Provide the (x, y) coordinate of the cell's center where the given text is located.  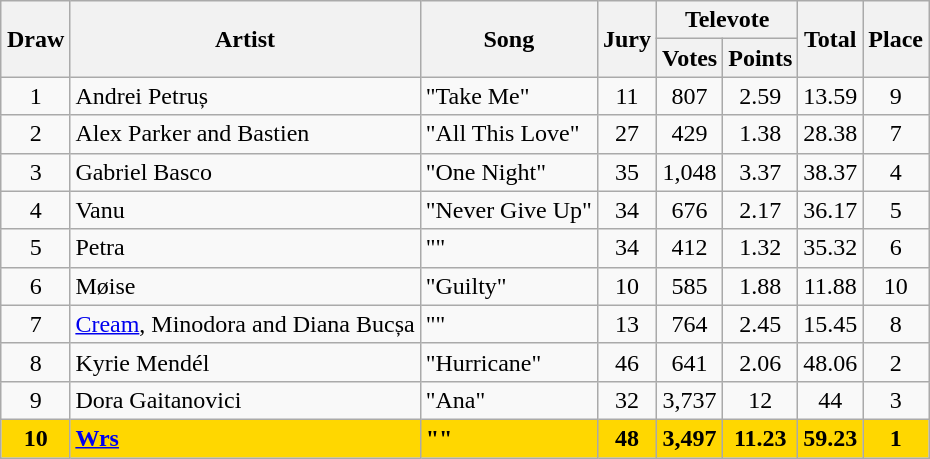
"Take Me" (508, 96)
Wrs (245, 438)
48 (626, 438)
1,048 (690, 172)
28.38 (830, 134)
2.17 (760, 210)
Votes (690, 58)
12 (760, 400)
764 (690, 324)
Vanu (245, 210)
412 (690, 248)
Place (896, 39)
"Ana" (508, 400)
36.17 (830, 210)
Alex Parker and Bastien (245, 134)
Jury (626, 39)
641 (690, 362)
Gabriel Basco (245, 172)
1.32 (760, 248)
Points (760, 58)
46 (626, 362)
2.06 (760, 362)
Kyrie Mendél (245, 362)
"Never Give Up" (508, 210)
Cream, Minodora and Diana Bucșa (245, 324)
13 (626, 324)
Televote (728, 20)
"Guilty" (508, 286)
15.45 (830, 324)
1.38 (760, 134)
48.06 (830, 362)
32 (626, 400)
59.23 (830, 438)
"Hurricane" (508, 362)
Draw (35, 39)
"One Night" (508, 172)
1.88 (760, 286)
Song (508, 39)
Artist (245, 39)
2.45 (760, 324)
38.37 (830, 172)
11.88 (830, 286)
11.23 (760, 438)
35.32 (830, 248)
11 (626, 96)
35 (626, 172)
44 (830, 400)
Total (830, 39)
Dora Gaitanovici (245, 400)
3.37 (760, 172)
"All This Love" (508, 134)
Andrei Petruș (245, 96)
807 (690, 96)
Petra (245, 248)
585 (690, 286)
3,737 (690, 400)
13.59 (830, 96)
676 (690, 210)
3,497 (690, 438)
429 (690, 134)
Møise (245, 286)
2.59 (760, 96)
27 (626, 134)
